Output the (x, y) coordinate of the center of the cell containing the given text.  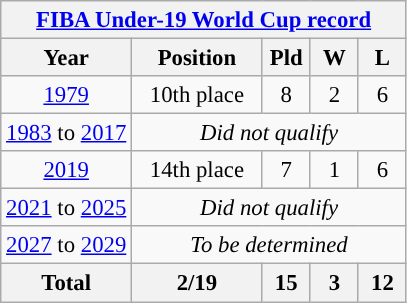
To be determined (270, 245)
14th place (198, 170)
10th place (198, 95)
15 (286, 283)
2019 (66, 170)
Total (66, 283)
Year (66, 58)
3 (334, 283)
12 (382, 283)
1 (334, 170)
2027 to 2029 (66, 245)
L (382, 58)
FIBA Under-19 World Cup record (204, 20)
Pld (286, 58)
2021 to 2025 (66, 208)
1979 (66, 95)
Position (198, 58)
7 (286, 170)
8 (286, 95)
1983 to 2017 (66, 133)
2 (334, 95)
2/19 (198, 283)
W (334, 58)
